Detect which cell encompasses the target text, then output its [x, y] center coordinate. 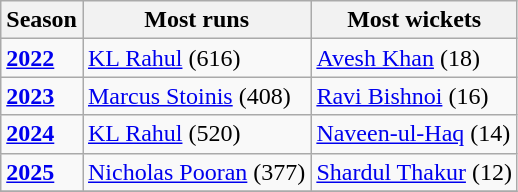
Avesh Khan (18) [414, 58]
2024 [42, 134]
Marcus Stoinis (408) [196, 96]
Most wickets [414, 20]
Season [42, 20]
2022 [42, 58]
Ravi Bishnoi (16) [414, 96]
KL Rahul (520) [196, 134]
Nicholas Pooran (377) [196, 172]
KL Rahul (616) [196, 58]
Most runs [196, 20]
Shardul Thakur (12) [414, 172]
Naveen-ul-Haq (14) [414, 134]
2025 [42, 172]
2023 [42, 96]
